Find where the given text appears and provide that cell's center as [X, Y] coordinate. 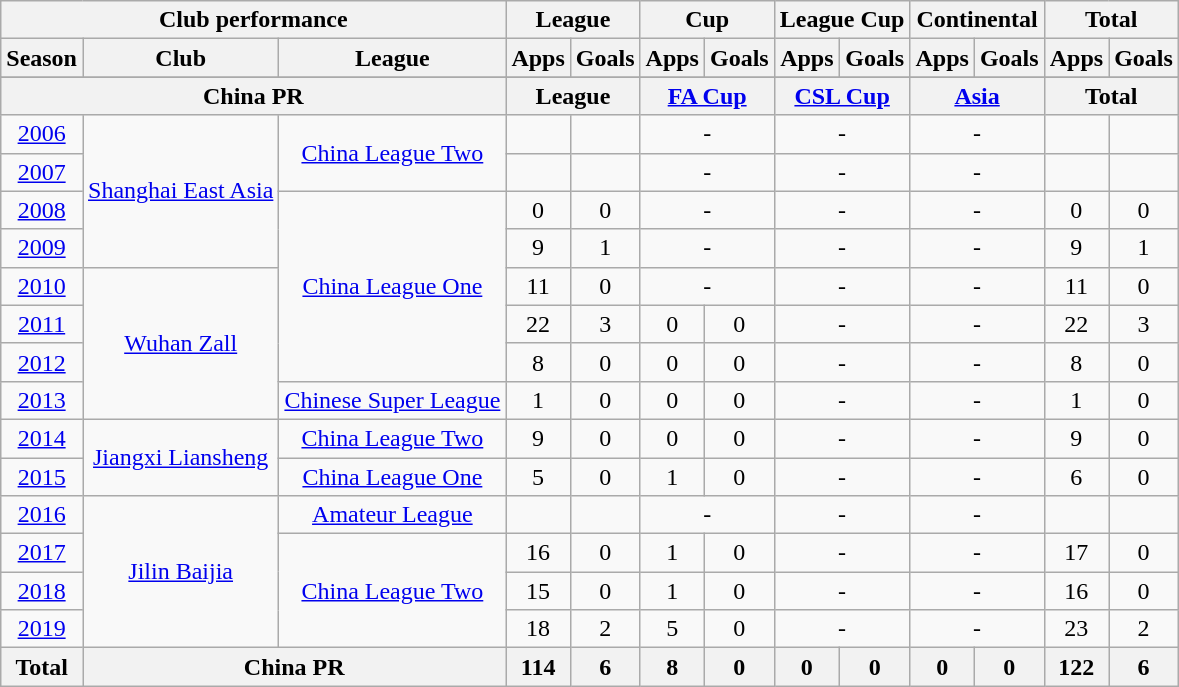
Amateur League [392, 515]
2014 [42, 438]
2009 [42, 248]
2019 [42, 629]
2011 [42, 324]
Jilin Baijia [180, 572]
18 [538, 629]
2008 [42, 210]
Club [180, 58]
League Cup [842, 20]
114 [538, 667]
Cup [707, 20]
23 [1076, 629]
Asia [977, 96]
Chinese Super League [392, 400]
CSL Cup [842, 96]
Season [42, 58]
2007 [42, 172]
FA Cup [707, 96]
Wuhan Zall [180, 343]
122 [1076, 667]
2018 [42, 591]
2013 [42, 400]
Club performance [254, 20]
2010 [42, 286]
Shanghai East Asia [180, 191]
2012 [42, 362]
Continental [977, 20]
2006 [42, 134]
2015 [42, 477]
15 [538, 591]
2017 [42, 553]
17 [1076, 553]
2016 [42, 515]
Jiangxi Liansheng [180, 457]
